Pinpoint the cell where the given text exists, returning its (x, y) midpoint coordinate. 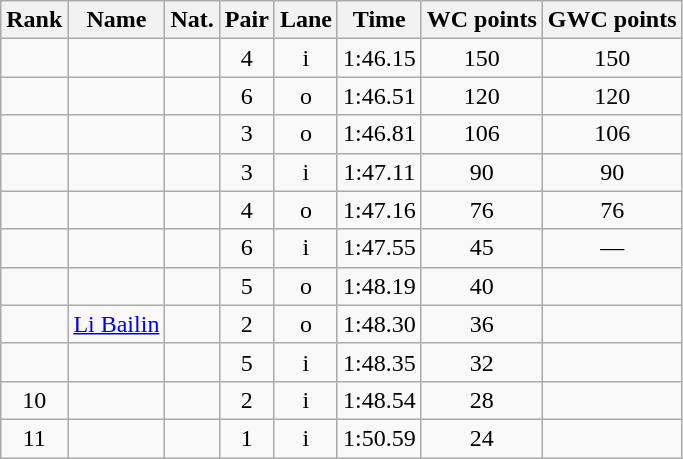
— (612, 248)
WC points (482, 20)
Pair (246, 20)
1:46.51 (379, 96)
Nat. (192, 20)
1:46.15 (379, 58)
11 (34, 438)
28 (482, 400)
Rank (34, 20)
GWC points (612, 20)
36 (482, 324)
1:48.19 (379, 286)
32 (482, 362)
10 (34, 400)
40 (482, 286)
Time (379, 20)
24 (482, 438)
1:47.11 (379, 172)
1:47.55 (379, 248)
1 (246, 438)
1:50.59 (379, 438)
1:48.30 (379, 324)
1:48.35 (379, 362)
1:48.54 (379, 400)
1:46.81 (379, 134)
1:47.16 (379, 210)
Li Bailin (116, 324)
45 (482, 248)
Name (116, 20)
Lane (306, 20)
